Return [X, Y] of the center of cell containing provided text 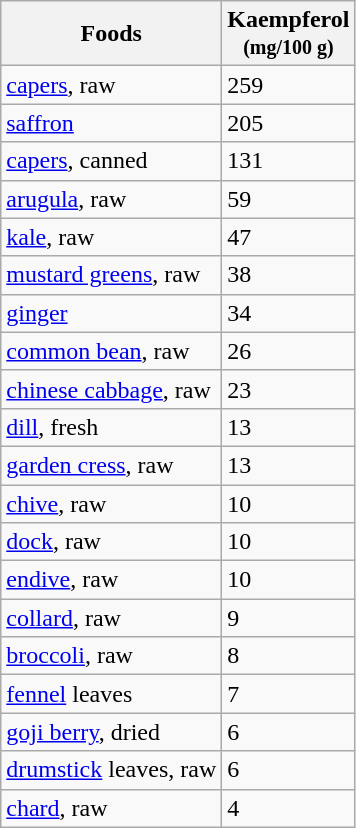
Kaempferol(mg/100 g) [288, 34]
arugula, raw [112, 199]
common bean, raw [112, 351]
dill, fresh [112, 427]
fennel leaves [112, 694]
34 [288, 313]
drumstick leaves, raw [112, 770]
38 [288, 275]
collard, raw [112, 618]
205 [288, 123]
kale, raw [112, 237]
131 [288, 161]
26 [288, 351]
23 [288, 389]
Foods [112, 34]
broccoli, raw [112, 656]
ginger [112, 313]
capers, raw [112, 85]
8 [288, 656]
saffron [112, 123]
4 [288, 808]
7 [288, 694]
chard, raw [112, 808]
endive, raw [112, 580]
capers, canned [112, 161]
chinese cabbage, raw [112, 389]
259 [288, 85]
dock, raw [112, 542]
47 [288, 237]
mustard greens, raw [112, 275]
goji berry, dried [112, 732]
9 [288, 618]
chive, raw [112, 503]
59 [288, 199]
garden cress, raw [112, 465]
